Determine the (x, y) coordinate at the center of the cell enclosing the given text.  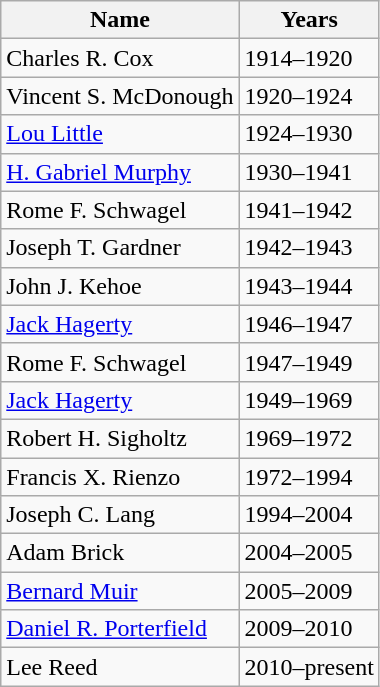
Daniel R. Porterfield (120, 629)
Lee Reed (120, 667)
2004–2005 (309, 553)
Joseph T. Gardner (120, 248)
Years (309, 20)
Name (120, 20)
Bernard Muir (120, 591)
1946–1947 (309, 324)
2009–2010 (309, 629)
Robert H. Sigholtz (120, 438)
1943–1944 (309, 286)
Charles R. Cox (120, 58)
John J. Kehoe (120, 286)
1924–1930 (309, 134)
1941–1942 (309, 210)
1920–1924 (309, 96)
Joseph C. Lang (120, 515)
1914–1920 (309, 58)
1949–1969 (309, 400)
2005–2009 (309, 591)
Vincent S. McDonough (120, 96)
2010–present (309, 667)
Francis X. Rienzo (120, 477)
Lou Little (120, 134)
Adam Brick (120, 553)
1930–1941 (309, 172)
1942–1943 (309, 248)
1969–1972 (309, 438)
H. Gabriel Murphy (120, 172)
1947–1949 (309, 362)
1972–1994 (309, 477)
1994–2004 (309, 515)
